Determine the [x, y] coordinate at the center of the cell enclosing the given text.  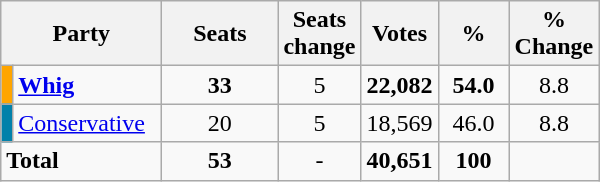
33 [220, 85]
Conservative [88, 123]
53 [220, 161]
% Change [554, 34]
100 [474, 161]
Total [82, 161]
40,651 [400, 161]
Seats [220, 34]
% [474, 34]
Party [82, 34]
46.0 [474, 123]
Seats change [320, 34]
22,082 [400, 85]
54.0 [474, 85]
20 [220, 123]
- [320, 161]
Whig [88, 85]
18,569 [400, 123]
Votes [400, 34]
